Output the [x, y] coordinate of the center of the cell containing the given text.  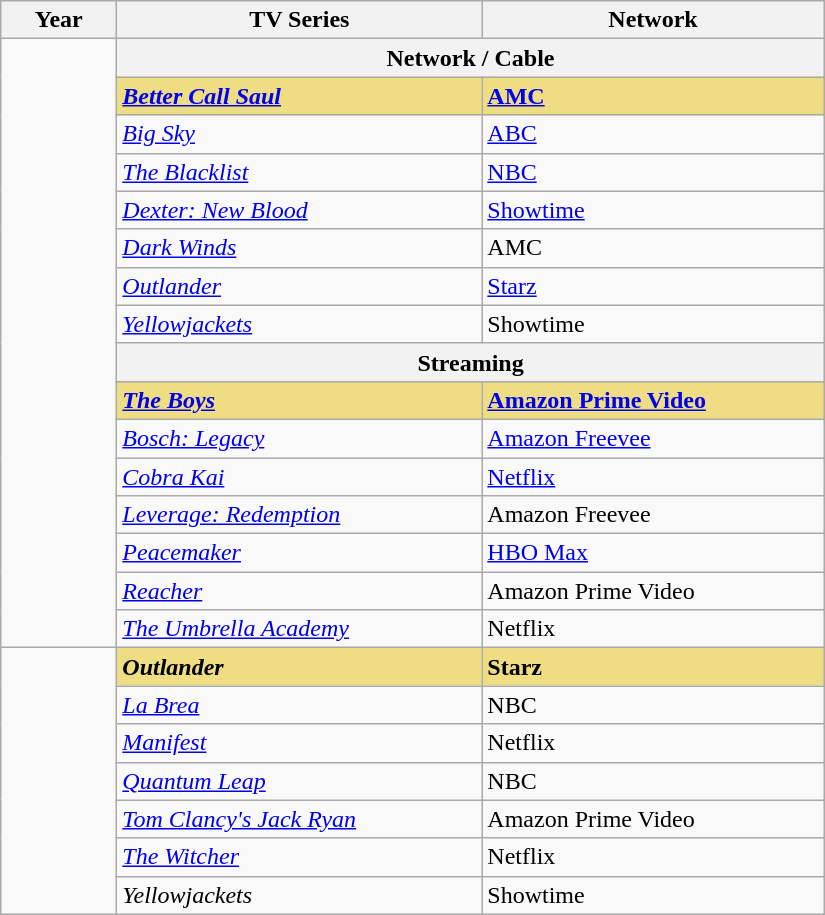
Quantum Leap [300, 781]
Bosch: Legacy [300, 438]
The Witcher [300, 857]
Cobra Kai [300, 477]
TV Series [300, 20]
La Brea [300, 705]
HBO Max [653, 553]
Network / Cable [470, 58]
The Blacklist [300, 172]
Peacemaker [300, 553]
Better Call Saul [300, 96]
The Umbrella Academy [300, 629]
Reacher [300, 591]
Network [653, 20]
Leverage: Redemption [300, 515]
The Boys [300, 400]
Dexter: New Blood [300, 210]
Year [59, 20]
Manifest [300, 743]
Dark Winds [300, 248]
Big Sky [300, 134]
Tom Clancy's Jack Ryan [300, 819]
Streaming [470, 362]
ABC [653, 134]
